Return the (X, Y) coordinate for the center point of the cell that contains the specified text.  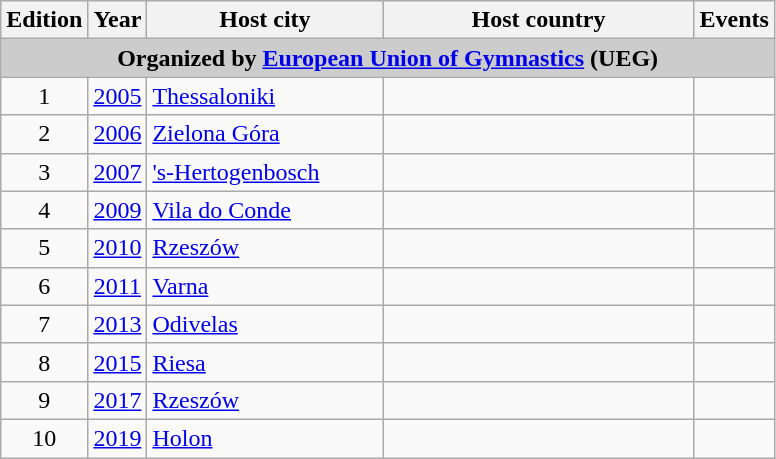
Year (118, 20)
2013 (118, 324)
4 (44, 210)
1 (44, 96)
3 (44, 172)
Varna (265, 286)
Events (734, 20)
2007 (118, 172)
Zielona Góra (265, 134)
Vila do Conde (265, 210)
10 (44, 438)
Organized by European Union of Gymnastics (UEG) (388, 58)
2015 (118, 362)
2019 (118, 438)
2017 (118, 400)
Holon (265, 438)
Host country (538, 20)
2011 (118, 286)
Host city (265, 20)
2006 (118, 134)
9 (44, 400)
2005 (118, 96)
Thessaloniki (265, 96)
2 (44, 134)
's-Hertogenbosch (265, 172)
8 (44, 362)
Odivelas (265, 324)
Edition (44, 20)
Riesa (265, 362)
5 (44, 248)
2010 (118, 248)
7 (44, 324)
2009 (118, 210)
6 (44, 286)
